Pinpoint the cell where the given text exists, returning its (x, y) midpoint coordinate. 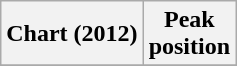
Chart (2012) (72, 34)
Peakposition (189, 34)
